Find where the given text appears and provide that cell's center as (X, Y) coordinate. 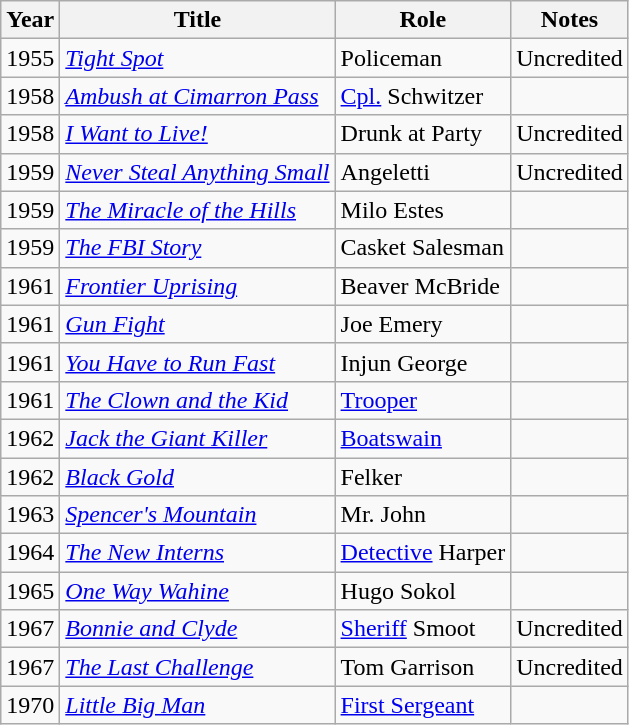
Little Big Man (198, 705)
Angeletti (423, 172)
Trooper (423, 400)
Never Steal Anything Small (198, 172)
Felker (423, 477)
I Want to Live! (198, 134)
Injun George (423, 362)
1970 (30, 705)
You Have to Run Fast (198, 362)
Bonnie and Clyde (198, 629)
Drunk at Party (423, 134)
Notes (570, 20)
Title (198, 20)
First Sergeant (423, 705)
Gun Fight (198, 324)
Tom Garrison (423, 667)
Jack the Giant Killer (198, 438)
Black Gold (198, 477)
The Last Challenge (198, 667)
Role (423, 20)
1965 (30, 591)
The FBI Story (198, 248)
Beaver McBride (423, 286)
Joe Emery (423, 324)
Boatswain (423, 438)
Hugo Sokol (423, 591)
Detective Harper (423, 553)
1963 (30, 515)
The Clown and the Kid (198, 400)
Frontier Uprising (198, 286)
1955 (30, 58)
Ambush at Cimarron Pass (198, 96)
1964 (30, 553)
Milo Estes (423, 210)
Mr. John (423, 515)
Spencer's Mountain (198, 515)
Policeman (423, 58)
Tight Spot (198, 58)
The New Interns (198, 553)
Casket Salesman (423, 248)
Cpl. Schwitzer (423, 96)
Sheriff Smoot (423, 629)
One Way Wahine (198, 591)
Year (30, 20)
The Miracle of the Hills (198, 210)
